Pinpoint the cell where the given text exists, returning its [X, Y] midpoint coordinate. 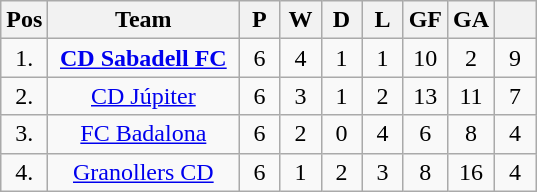
7 [516, 96]
9 [516, 58]
P [260, 20]
0 [342, 134]
10 [425, 58]
13 [425, 96]
D [342, 20]
GF [425, 20]
11 [472, 96]
2. [24, 96]
GA [472, 20]
Pos [24, 20]
CD Sabadell FC [144, 58]
4. [24, 172]
16 [472, 172]
Granollers CD [144, 172]
FC Badalona [144, 134]
Team [144, 20]
CD Júpiter [144, 96]
1. [24, 58]
3. [24, 134]
L [382, 20]
W [300, 20]
